Output the [x, y] coordinate of the center of the cell containing the given text.  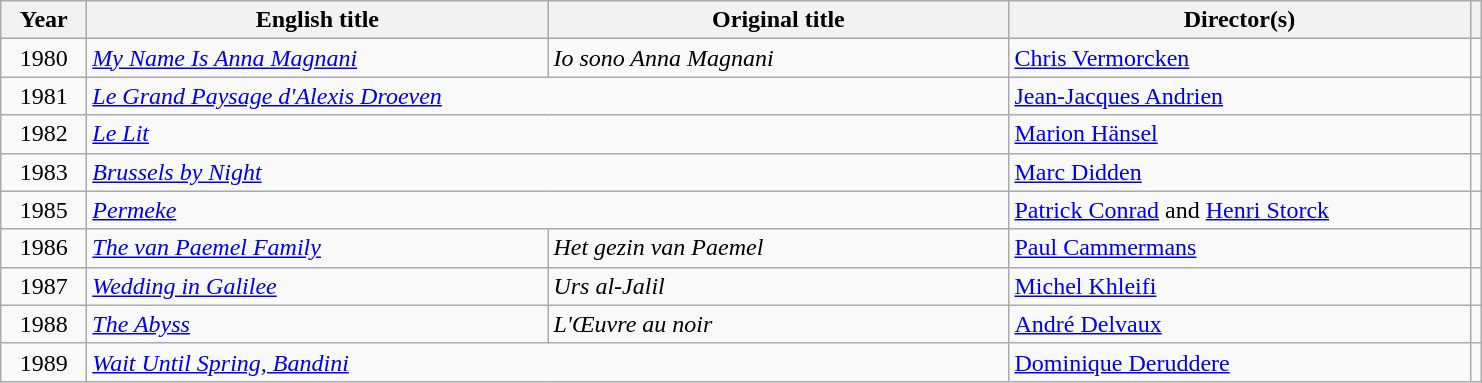
Le Grand Paysage d'Alexis Droeven [548, 96]
1981 [44, 96]
Year [44, 20]
Patrick Conrad and Henri Storck [1240, 210]
André Delvaux [1240, 324]
Marc Didden [1240, 172]
Brussels by Night [548, 172]
English title [318, 20]
Permeke [548, 210]
Marion Hänsel [1240, 134]
Dominique Deruddere [1240, 362]
The van Paemel Family [318, 248]
1985 [44, 210]
Paul Cammermans [1240, 248]
Michel Khleifi [1240, 286]
L'Œuvre au noir [778, 324]
1986 [44, 248]
My Name Is Anna Magnani [318, 58]
1989 [44, 362]
The Abyss [318, 324]
1980 [44, 58]
Urs al-Jalil [778, 286]
Io sono Anna Magnani [778, 58]
1988 [44, 324]
Wedding in Galilee [318, 286]
Het gezin van Paemel [778, 248]
Director(s) [1240, 20]
1983 [44, 172]
Original title [778, 20]
1987 [44, 286]
1982 [44, 134]
Chris Vermorcken [1240, 58]
Le Lit [548, 134]
Wait Until Spring, Bandini [548, 362]
Jean-Jacques Andrien [1240, 96]
